Extract the (X, Y) coordinate from the center of the cell holding the provided text.  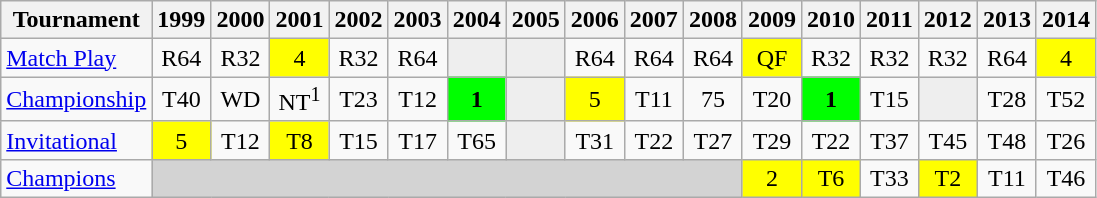
2002 (358, 20)
2012 (948, 20)
T2 (948, 178)
T65 (476, 140)
2006 (594, 20)
T40 (182, 100)
2004 (476, 20)
Tournament (76, 20)
T46 (1066, 178)
WD (240, 100)
T33 (890, 178)
Invitational (76, 140)
75 (712, 100)
1999 (182, 20)
2 (772, 178)
T26 (1066, 140)
T31 (594, 140)
2009 (772, 20)
T52 (1066, 100)
Match Play (76, 58)
2014 (1066, 20)
T17 (418, 140)
T45 (948, 140)
2011 (890, 20)
2003 (418, 20)
2013 (1006, 20)
2001 (300, 20)
Championship (76, 100)
NT1 (300, 100)
T29 (772, 140)
T6 (832, 178)
T28 (1006, 100)
Champions (76, 178)
T20 (772, 100)
T23 (358, 100)
2010 (832, 20)
T8 (300, 140)
2005 (536, 20)
2008 (712, 20)
2007 (654, 20)
T37 (890, 140)
2000 (240, 20)
T27 (712, 140)
QF (772, 58)
T48 (1006, 140)
